Detect which cell encompasses the target text, then output its (X, Y) center coordinate. 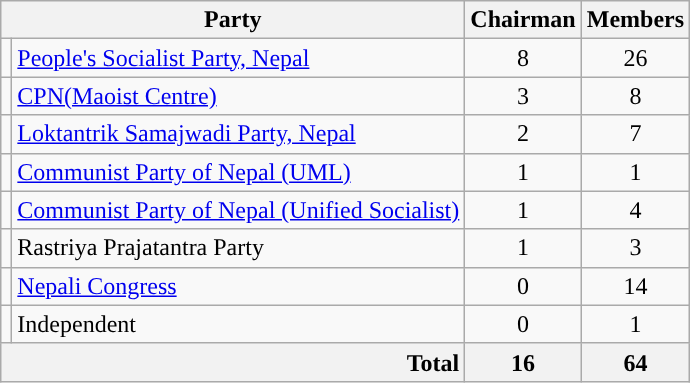
Total (233, 362)
Chairman (523, 20)
7 (635, 134)
16 (523, 362)
26 (635, 58)
64 (635, 362)
4 (635, 210)
People's Socialist Party, Nepal (238, 58)
2 (523, 134)
Loktantrik Samajwadi Party, Nepal (238, 134)
Members (635, 20)
Rastriya Prajatantra Party (238, 248)
Communist Party of Nepal (UML) (238, 172)
Nepali Congress (238, 286)
14 (635, 286)
Independent (238, 324)
CPN(Maoist Centre) (238, 96)
Party (233, 20)
Communist Party of Nepal (Unified Socialist) (238, 210)
